Identify which cell holds the provided text, then report its (x, y) central coordinate. 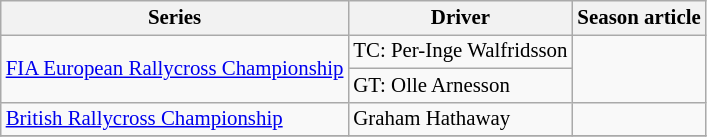
TC: Per-Inge Walfridsson (460, 51)
British Rallycross Championship (175, 119)
FIA European Rallycross Championship (175, 68)
Series (175, 18)
Graham Hathaway (460, 119)
GT: Olle Arnesson (460, 85)
Driver (460, 18)
Season article (638, 18)
